Return [X, Y] of the center of cell containing provided text 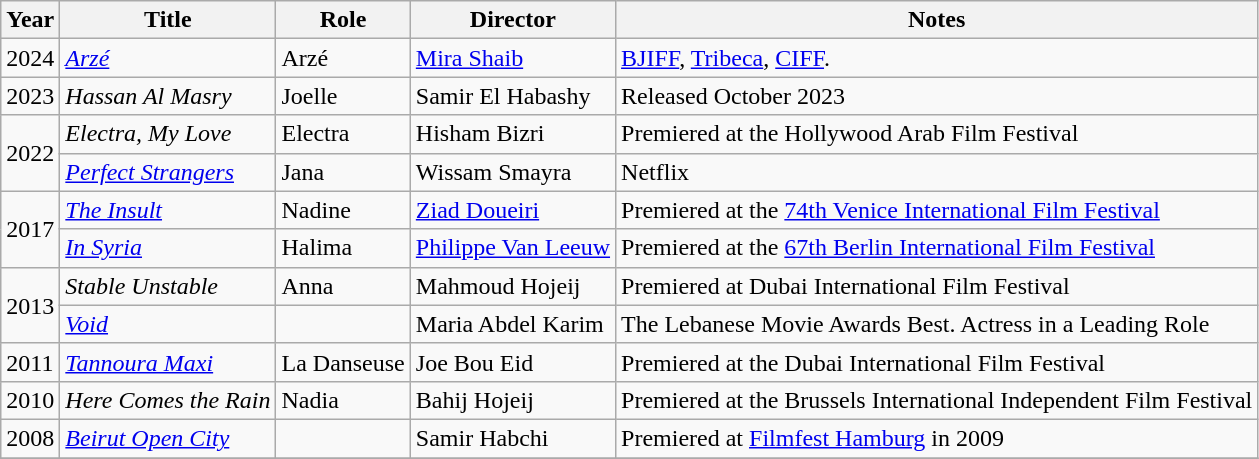
Year [30, 20]
2022 [30, 153]
Electra, My Love [168, 134]
The Lebanese Movie Awards Best. Actress in a Leading Role [937, 324]
Nadine [343, 210]
2010 [30, 400]
Premiered at the Hollywood Arab Film Festival [937, 134]
2017 [30, 229]
Void [168, 324]
Perfect Strangers [168, 172]
Nadia [343, 400]
Notes [937, 20]
Premiered at the Brussels International Independent Film Festival [937, 400]
Ziad Doueiri [512, 210]
Philippe Van Leeuw [512, 248]
2023 [30, 96]
2013 [30, 305]
Mahmoud Hojeij [512, 286]
Electra [343, 134]
Premiered at the 67th Berlin International Film Festival [937, 248]
Anna [343, 286]
Released October 2023 [937, 96]
Premiered at the Dubai International Film Festival [937, 362]
Tannoura Maxi [168, 362]
Role [343, 20]
Director [512, 20]
Jana [343, 172]
BJIFF, Tribeca, CIFF. [937, 58]
In Syria [168, 248]
Premiered at Filmfest Hamburg in 2009 [937, 438]
Mira Shaib [512, 58]
Joelle [343, 96]
2011 [30, 362]
Halima [343, 248]
La Danseuse [343, 362]
2024 [30, 58]
Netflix [937, 172]
Hassan Al Masry [168, 96]
Samir Habchi [512, 438]
Wissam Smayra [512, 172]
Stable Unstable [168, 286]
Beirut Open City [168, 438]
Maria Abdel Karim [512, 324]
2008 [30, 438]
Title [168, 20]
Joe Bou Eid [512, 362]
Premiered at Dubai International Film Festival [937, 286]
The Insult [168, 210]
Samir El Habashy [512, 96]
Premiered at the 74th Venice International Film Festival [937, 210]
Bahij Hojeij [512, 400]
Here Comes the Rain [168, 400]
Hisham Bizri [512, 134]
